Locate the cell with the specified text and output its (X, Y) center coordinate. 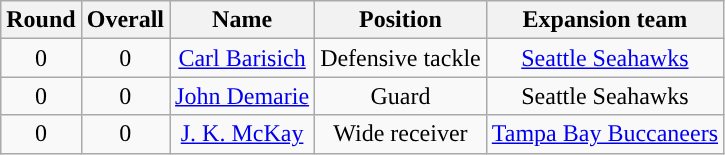
Carl Barisich (242, 58)
Position (401, 20)
John Demarie (242, 96)
Guard (401, 96)
J. K. McKay (242, 134)
Defensive tackle (401, 58)
Expansion team (604, 20)
Overall (125, 20)
Tampa Bay Buccaneers (604, 134)
Name (242, 20)
Round (41, 20)
Wide receiver (401, 134)
